For the text-containing cell, return its midpoint in [x, y] coordinate format. 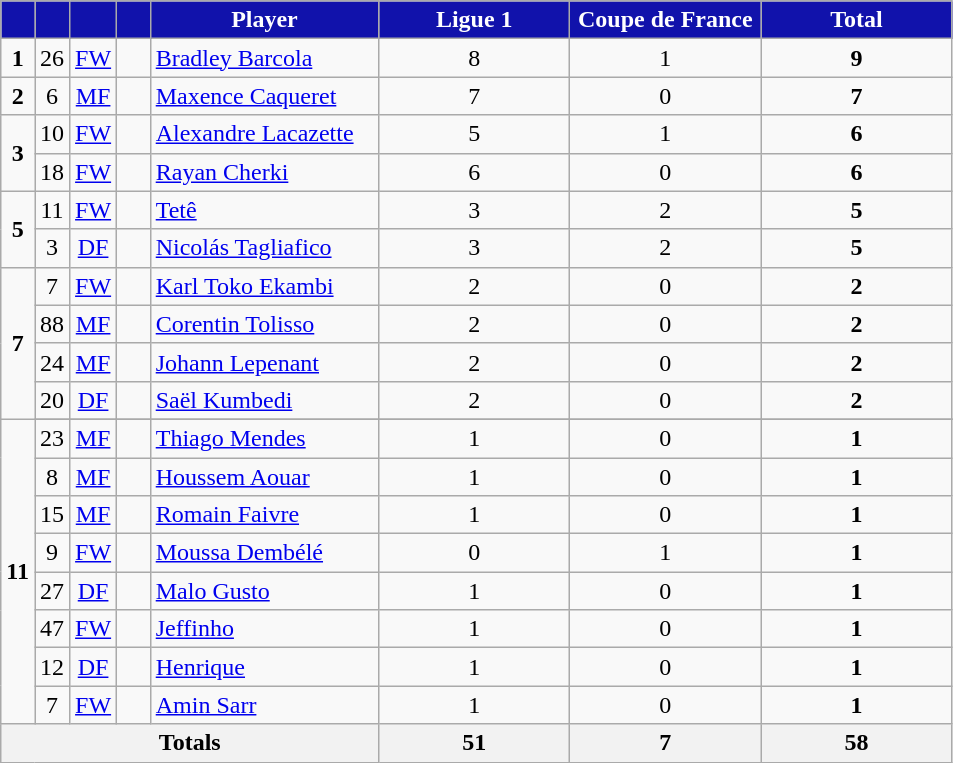
Rayan Cherki [264, 172]
Ligue 1 [474, 20]
Amin Sarr [264, 705]
Karl Toko Ekambi [264, 286]
88 [52, 324]
20 [52, 400]
15 [52, 515]
Maxence Caqueret [264, 96]
Moussa Dembélé [264, 553]
Tetê [264, 210]
Malo Gusto [264, 591]
Total [856, 20]
Corentin Tolisso [264, 324]
Romain Faivre [264, 515]
58 [856, 743]
Henrique [264, 667]
Bradley Barcola [264, 58]
Thiago Mendes [264, 438]
27 [52, 591]
Houssem Aouar [264, 477]
18 [52, 172]
Alexandre Lacazette [264, 134]
Saël Kumbedi [264, 400]
51 [474, 743]
Johann Lepenant [264, 362]
Jeffinho [264, 629]
47 [52, 629]
10 [52, 134]
24 [52, 362]
Coupe de France [666, 20]
Player [264, 20]
Totals [190, 743]
12 [52, 667]
26 [52, 58]
23 [52, 438]
Nicolás Tagliafico [264, 248]
